For the text-containing cell, return its midpoint in (x, y) coordinate format. 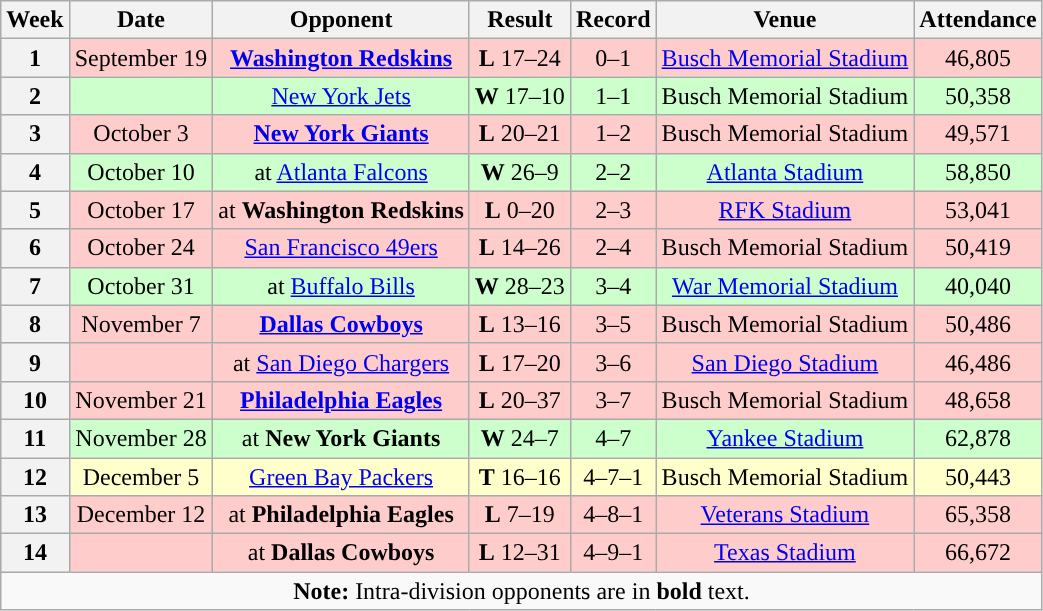
Result (520, 20)
50,358 (978, 96)
14 (35, 553)
at Dallas Cowboys (341, 553)
50,443 (978, 477)
San Francisco 49ers (341, 248)
November 7 (141, 324)
8 (35, 324)
3–5 (613, 324)
at New York Giants (341, 438)
3–7 (613, 400)
W 17–10 (520, 96)
4–7 (613, 438)
2 (35, 96)
RFK Stadium (785, 210)
W 26–9 (520, 172)
3–6 (613, 362)
at Buffalo Bills (341, 286)
December 12 (141, 515)
Philadelphia Eagles (341, 400)
December 5 (141, 477)
Opponent (341, 20)
W 24–7 (520, 438)
L 17–20 (520, 362)
0–1 (613, 58)
L 20–21 (520, 134)
1–1 (613, 96)
Washington Redskins (341, 58)
October 24 (141, 248)
50,419 (978, 248)
New York Giants (341, 134)
4 (35, 172)
13 (35, 515)
Green Bay Packers (341, 477)
65,358 (978, 515)
49,571 (978, 134)
10 (35, 400)
46,805 (978, 58)
Veterans Stadium (785, 515)
12 (35, 477)
L 14–26 (520, 248)
New York Jets (341, 96)
Dallas Cowboys (341, 324)
Venue (785, 20)
L 0–20 (520, 210)
at San Diego Chargers (341, 362)
1–2 (613, 134)
46,486 (978, 362)
Date (141, 20)
5 (35, 210)
L 7–19 (520, 515)
November 21 (141, 400)
W 28–23 (520, 286)
3–4 (613, 286)
L 17–24 (520, 58)
2–2 (613, 172)
Record (613, 20)
11 (35, 438)
7 (35, 286)
Yankee Stadium (785, 438)
Texas Stadium (785, 553)
November 28 (141, 438)
T 16–16 (520, 477)
at Atlanta Falcons (341, 172)
40,040 (978, 286)
L 12–31 (520, 553)
6 (35, 248)
53,041 (978, 210)
L 13–16 (520, 324)
50,486 (978, 324)
66,672 (978, 553)
4–7–1 (613, 477)
San Diego Stadium (785, 362)
at Philadelphia Eagles (341, 515)
Note: Intra-division opponents are in bold text. (522, 591)
Week (35, 20)
2–4 (613, 248)
October 31 (141, 286)
September 19 (141, 58)
1 (35, 58)
October 3 (141, 134)
3 (35, 134)
48,658 (978, 400)
62,878 (978, 438)
L 20–37 (520, 400)
at Washington Redskins (341, 210)
9 (35, 362)
4–9–1 (613, 553)
Attendance (978, 20)
Atlanta Stadium (785, 172)
2–3 (613, 210)
War Memorial Stadium (785, 286)
4–8–1 (613, 515)
58,850 (978, 172)
October 17 (141, 210)
October 10 (141, 172)
